Provide the (x, y) coordinate of the cell's center where the given text is located.  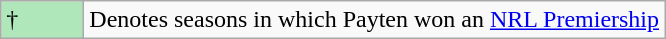
† (42, 20)
Denotes seasons in which Payten won an NRL Premiership (374, 20)
